Determine the (X, Y) coordinate at the center of the cell enclosing the given text.  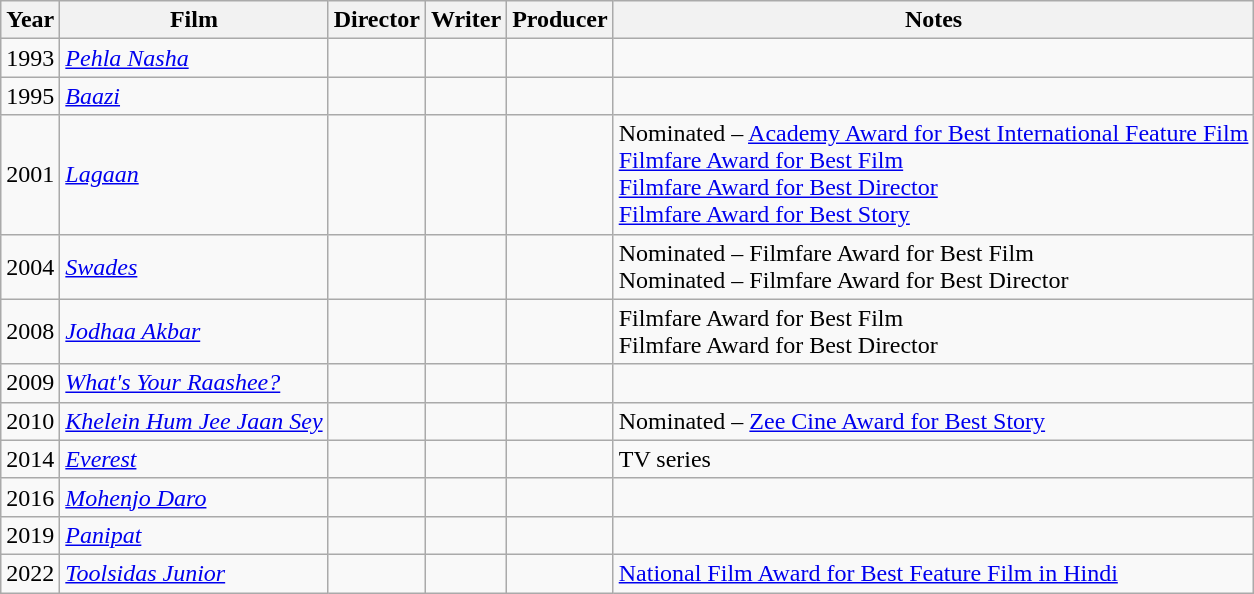
Khelein Hum Jee Jaan Sey (194, 421)
Toolsidas Junior (194, 573)
2010 (30, 421)
Lagaan (194, 174)
2009 (30, 383)
Panipat (194, 535)
What's Your Raashee? (194, 383)
1995 (30, 96)
Nominated – Zee Cine Award for Best Story (934, 421)
Filmfare Award for Best FilmFilmfare Award for Best Director (934, 332)
1993 (30, 58)
2014 (30, 459)
2001 (30, 174)
2016 (30, 497)
2008 (30, 332)
Producer (560, 20)
Director (376, 20)
2004 (30, 266)
Everest (194, 459)
Pehla Nasha (194, 58)
Year (30, 20)
2019 (30, 535)
Mohenjo Daro (194, 497)
Baazi (194, 96)
Jodhaa Akbar (194, 332)
Nominated – Filmfare Award for Best FilmNominated – Filmfare Award for Best Director (934, 266)
2022 (30, 573)
Notes (934, 20)
TV series (934, 459)
Film (194, 20)
Swades (194, 266)
Writer (466, 20)
National Film Award for Best Feature Film in Hindi (934, 573)
